Find where the given text appears and provide that cell's center as (X, Y) coordinate. 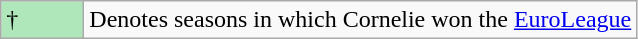
Denotes seasons in which Cornelie won the EuroLeague (360, 20)
† (42, 20)
